From the cell containing the given text, extract its center point as (x, y) coordinate. 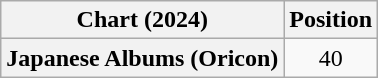
Chart (2024) (142, 20)
Japanese Albums (Oricon) (142, 58)
40 (331, 58)
Position (331, 20)
